For the text-containing cell, return its midpoint in (X, Y) coordinate format. 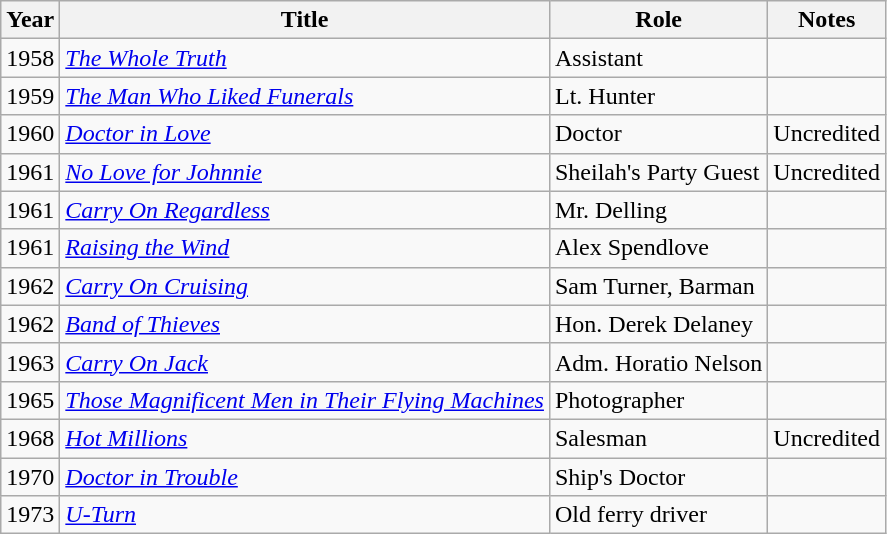
No Love for Johnnie (305, 172)
Assistant (658, 58)
1968 (30, 438)
Mr. Delling (658, 210)
Carry On Jack (305, 362)
1973 (30, 515)
Hon. Derek Delaney (658, 324)
Sheilah's Party Guest (658, 172)
Doctor in Trouble (305, 477)
Ship's Doctor (658, 477)
1965 (30, 400)
1958 (30, 58)
1960 (30, 134)
Doctor (658, 134)
Doctor in Love (305, 134)
Year (30, 20)
Notes (827, 20)
Alex Spendlove (658, 248)
Hot Millions (305, 438)
Lt. Hunter (658, 96)
Carry On Cruising (305, 286)
Adm. Horatio Nelson (658, 362)
Raising the Wind (305, 248)
The Whole Truth (305, 58)
Photographer (658, 400)
U-Turn (305, 515)
The Man Who Liked Funerals (305, 96)
Salesman (658, 438)
Band of Thieves (305, 324)
1963 (30, 362)
1970 (30, 477)
Sam Turner, Barman (658, 286)
1959 (30, 96)
Role (658, 20)
Carry On Regardless (305, 210)
Title (305, 20)
Those Magnificent Men in Their Flying Machines (305, 400)
Old ferry driver (658, 515)
